Determine the [X, Y] coordinate at the center of the cell enclosing the given text.  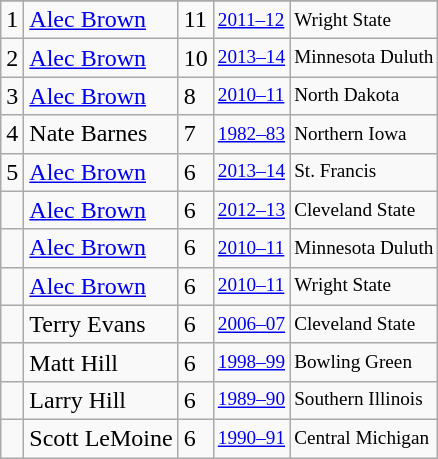
3 [12, 96]
Northern Iowa [364, 134]
1998–99 [251, 362]
Central Michigan [364, 438]
7 [196, 134]
5 [12, 172]
2 [12, 58]
Matt Hill [101, 362]
1982–83 [251, 134]
St. Francis [364, 172]
11 [196, 20]
2011–12 [251, 20]
4 [12, 134]
Larry Hill [101, 400]
1 [12, 20]
Bowling Green [364, 362]
1990–91 [251, 438]
Scott LeMoine [101, 438]
1989–90 [251, 400]
2006–07 [251, 324]
8 [196, 96]
North Dakota [364, 96]
Terry Evans [101, 324]
Nate Barnes [101, 134]
2012–13 [251, 210]
10 [196, 58]
Southern Illinois [364, 400]
